From the cell containing the given text, extract its center point as (X, Y) coordinate. 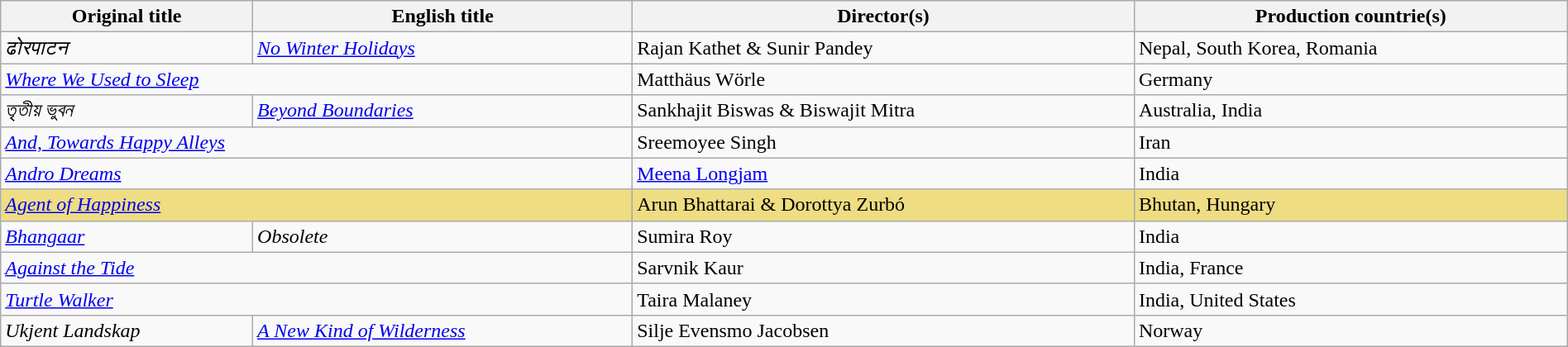
India, United States (1350, 299)
Production countrie(s) (1350, 17)
Director(s) (883, 17)
Bhangaar (127, 236)
Where We Used to Sleep (317, 79)
Sumira Roy (883, 236)
Silje Evensmo Jacobsen (883, 330)
তৃতীয় ভুবন (127, 111)
Ukjent Landskap (127, 330)
Original title (127, 17)
English title (443, 17)
Bhutan, Hungary (1350, 205)
Meena Longjam (883, 173)
Obsolete (443, 236)
Iran (1350, 142)
Nepal, South Korea, Romania (1350, 48)
Australia, India (1350, 111)
Agent of Happiness (317, 205)
Sankhajit Biswas & Biswajit Mitra (883, 111)
India, France (1350, 268)
Andro Dreams (317, 173)
Arun Bhattarai & Dorottya Zurbó (883, 205)
ढोरपाटन (127, 48)
Germany (1350, 79)
Against the Tide (317, 268)
Sarvnik Kaur (883, 268)
Taira Malaney (883, 299)
No Winter Holidays (443, 48)
Matthäus Wörle (883, 79)
Turtle Walker (317, 299)
And, Towards Happy Alleys (317, 142)
Norway (1350, 330)
Beyond Boundaries (443, 111)
A New Kind of Wilderness (443, 330)
Rajan Kathet & Sunir Pandey (883, 48)
Sreemoyee Singh (883, 142)
